Scan for the cell matching the given text and deliver its (X, Y) coordinate at center. 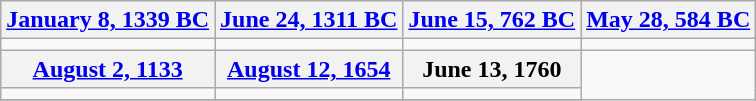
August 12, 1654 (308, 69)
June 15, 762 BC (492, 20)
May 28, 584 BC (668, 20)
June 24, 1311 BC (308, 20)
August 2, 1133 (108, 69)
January 8, 1339 BC (108, 20)
June 13, 1760 (492, 69)
